Return (x, y) of the center of cell containing provided text 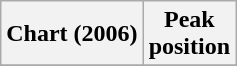
Peakposition (189, 34)
Chart (2006) (72, 34)
